Search for the cell housing the specified text and yield its (x, y) center coordinate. 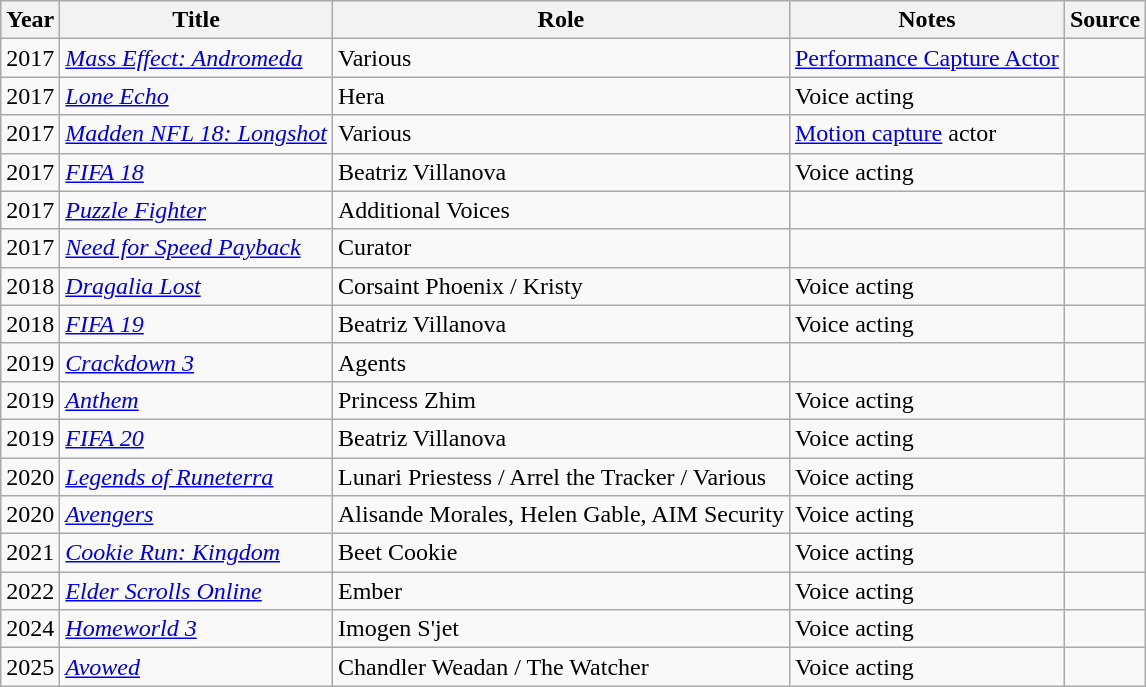
Additional Voices (560, 210)
Agents (560, 362)
Curator (560, 248)
Corsaint Phoenix / Kristy (560, 286)
Legends of Runeterra (196, 477)
Performance Capture Actor (926, 58)
Dragalia Lost (196, 286)
Alisande Morales, Helen Gable, AIM Security (560, 515)
FIFA 20 (196, 438)
Elder Scrolls Online (196, 591)
Chandler Weadan / The Watcher (560, 667)
Crackdown 3 (196, 362)
Puzzle Fighter (196, 210)
Title (196, 20)
Mass Effect: Andromeda (196, 58)
Lone Echo (196, 96)
Role (560, 20)
Year (30, 20)
Need for Speed Payback (196, 248)
Avowed (196, 667)
2024 (30, 629)
2021 (30, 553)
Anthem (196, 400)
Madden NFL 18: Longshot (196, 134)
Princess Zhim (560, 400)
FIFA 18 (196, 172)
Cookie Run: Kingdom (196, 553)
Hera (560, 96)
Homeworld 3 (196, 629)
Source (1104, 20)
Ember (560, 591)
Beet Cookie (560, 553)
Motion capture actor (926, 134)
2025 (30, 667)
Notes (926, 20)
Lunari Priestess / Arrel the Tracker / Various (560, 477)
Avengers (196, 515)
FIFA 19 (196, 324)
Imogen S'jet (560, 629)
2022 (30, 591)
